Extract the (X, Y) coordinate from the center of the cell holding the provided text.  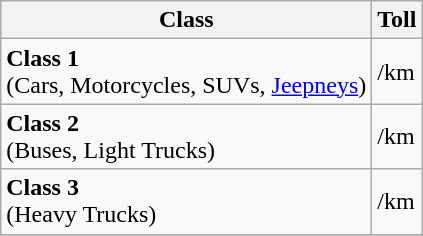
Class (186, 20)
Class 2(Buses, Light Trucks) (186, 136)
Class 1(Cars, Motorcycles, SUVs, Jeepneys) (186, 72)
Toll (397, 20)
Class 3(Heavy Trucks) (186, 202)
